Return [X, Y] of the center of cell containing provided text 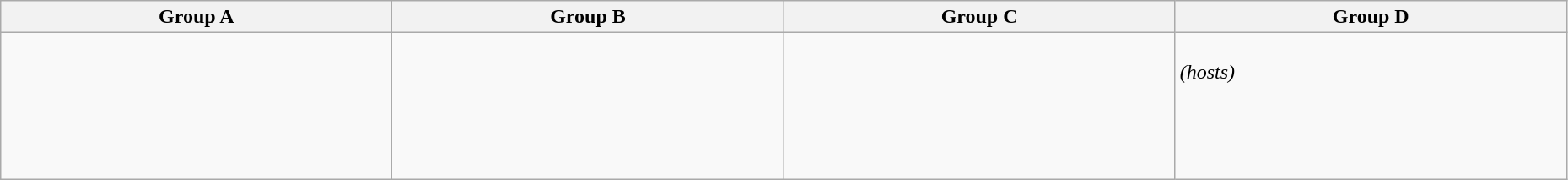
Group D [1371, 17]
Group C [979, 17]
Group B [588, 17]
(hosts) [1371, 106]
Group A [197, 17]
